Determine the [x, y] coordinate at the center of the cell enclosing the given text.  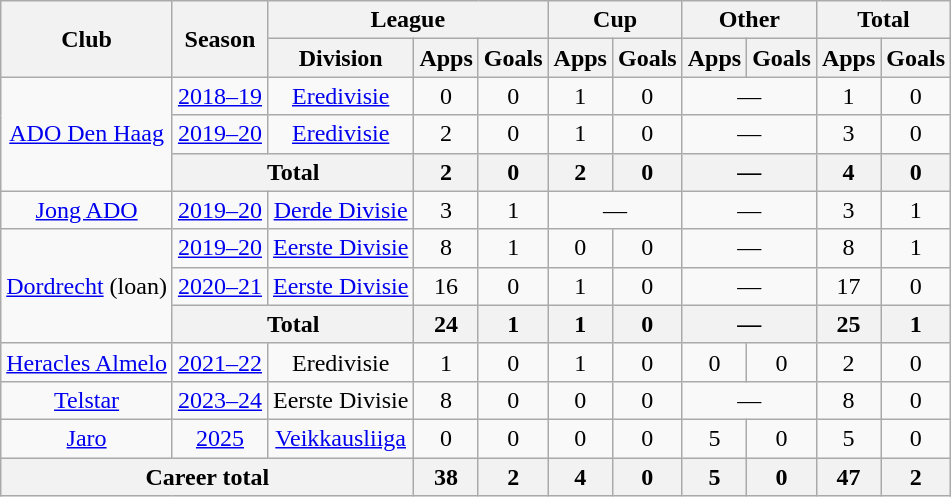
2018–19 [220, 96]
25 [848, 324]
Jaro [87, 438]
17 [848, 286]
2021–22 [220, 362]
Division [340, 58]
38 [446, 477]
Veikkausliiga [340, 438]
2020–21 [220, 286]
Jong ADO [87, 210]
Other [749, 20]
League [408, 20]
16 [446, 286]
2025 [220, 438]
Telstar [87, 400]
Cup [615, 20]
47 [848, 477]
2023–24 [220, 400]
Club [87, 39]
ADO Den Haag [87, 134]
24 [446, 324]
Dordrecht (loan) [87, 286]
Heracles Almelo [87, 362]
Season [220, 39]
Derde Divisie [340, 210]
Career total [208, 477]
